Provide the [X, Y] coordinate of the cell's center where the given text is located.  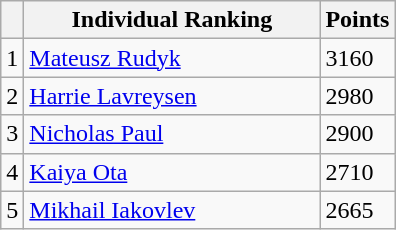
Mateusz Rudyk [172, 58]
4 [12, 172]
Nicholas Paul [172, 134]
5 [12, 210]
Mikhail Iakovlev [172, 210]
2710 [358, 172]
2900 [358, 134]
3 [12, 134]
2665 [358, 210]
2980 [358, 96]
Individual Ranking [172, 20]
1 [12, 58]
Harrie Lavreysen [172, 96]
Kaiya Ota [172, 172]
3160 [358, 58]
Points [358, 20]
2 [12, 96]
